Determine the (X, Y) coordinate at the center of the cell enclosing the given text.  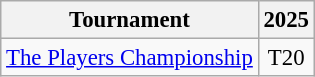
2025 (286, 20)
Tournament (130, 20)
T20 (286, 58)
The Players Championship (130, 58)
